For the text-containing cell, return its midpoint in [x, y] coordinate format. 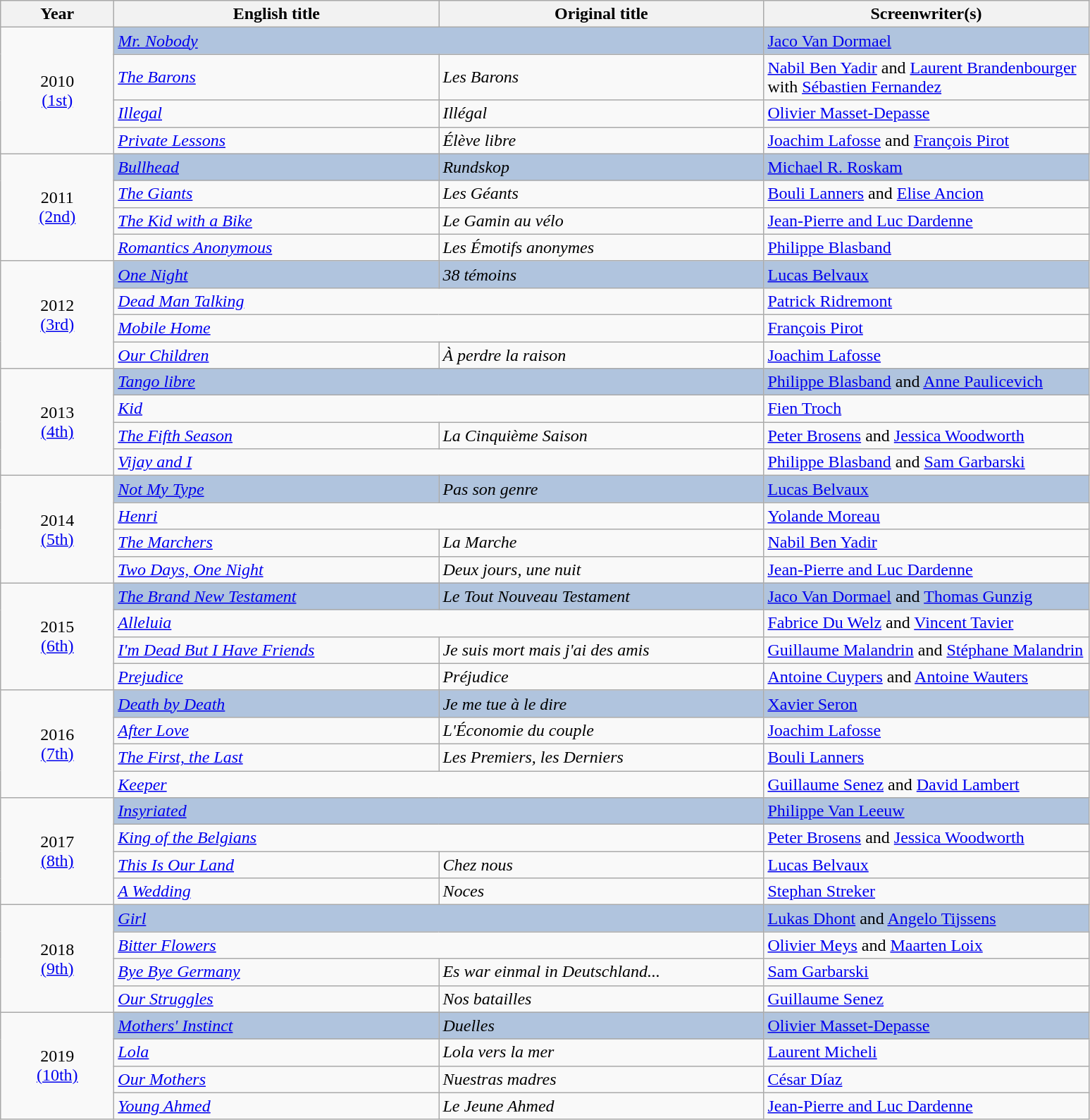
Élève libre [602, 140]
38 témoins [602, 274]
Jaco Van Dormael and Thomas Gunzig [926, 596]
Yolande Moreau [926, 516]
Laurent Micheli [926, 1052]
Year [58, 14]
Nabil Ben Yadir and Laurent Brandenbourger with Sébastien Fernandez [926, 78]
Xavier Seron [926, 703]
After Love [276, 730]
King of the Belgians [439, 838]
Michael R. Roskam [926, 167]
Antoine Cuypers and Antoine Wauters [926, 677]
Our Mothers [276, 1079]
English title [276, 14]
Jaco Van Dormael [926, 41]
Les Premiers, les Derniers [602, 757]
Olivier Meys and Maarten Loix [926, 945]
The Barons [276, 78]
Es war einmal in Deutschland... [602, 972]
Young Ahmed [276, 1106]
Private Lessons [276, 140]
Keeper [439, 784]
Fabrice Du Welz and Vincent Tavier [926, 623]
Deux jours, une nuit [602, 570]
Duelles [602, 1026]
2014(5th) [58, 529]
Mothers' Instinct [276, 1026]
Les Émotifs anonymes [602, 247]
Philippe Blasband [926, 247]
Le Jeune Ahmed [602, 1106]
The Kid with a Bike [276, 221]
Sam Garbarski [926, 972]
Not My Type [276, 489]
Bouli Lanners [926, 757]
Insyriated [439, 811]
Lola vers la mer [602, 1052]
Nos batailles [602, 999]
Nuestras madres [602, 1079]
Philippe Van Leeuw [926, 811]
Kid [439, 409]
2010(1st) [58, 90]
Stephan Streker [926, 892]
Girl [439, 918]
The Brand New Testament [276, 596]
Mobile Home [439, 328]
2012(3rd) [58, 314]
2017(8th) [58, 851]
Tango libre [439, 382]
Les Géants [602, 194]
Death by Death [276, 703]
Prejudice [276, 677]
Our Struggles [276, 999]
Lukas Dhont and Angelo Tijssens [926, 918]
Romantics Anonymous [276, 247]
Bouli Lanners and Elise Ancion [926, 194]
La Cinquième Saison [602, 436]
La Marche [602, 543]
2015(6th) [58, 636]
2019(10th) [58, 1066]
The Fifth Season [276, 436]
2018(9th) [58, 959]
A Wedding [276, 892]
The Marchers [276, 543]
Pas son genre [602, 489]
Henri [439, 516]
Préjudice [602, 677]
Rundskop [602, 167]
Guillaume Malandrin and Stéphane Malandrin [926, 650]
Original title [602, 14]
Bitter Flowers [439, 945]
One Night [276, 274]
Illégal [602, 113]
The Giants [276, 194]
2016(7th) [58, 744]
Mr. Nobody [439, 41]
Fien Troch [926, 409]
Chez nous [602, 865]
2011(2nd) [58, 207]
I'm Dead But I Have Friends [276, 650]
Vijay and I [439, 462]
Patrick Ridremont [926, 301]
Bullhead [276, 167]
Je me tue à le dire [602, 703]
Bye Bye Germany [276, 972]
À perdre la raison [602, 355]
The First, the Last [276, 757]
Alleluia [439, 623]
Illegal [276, 113]
Our Children [276, 355]
L'Économie du couple [602, 730]
César Díaz [926, 1079]
Philippe Blasband and Sam Garbarski [926, 462]
Joachim Lafosse and François Pirot [926, 140]
Guillaume Senez and David Lambert [926, 784]
Les Barons [602, 78]
Le Gamin au vélo [602, 221]
François Pirot [926, 328]
Je suis mort mais j'ai des amis [602, 650]
Nabil Ben Yadir [926, 543]
Screenwriter(s) [926, 14]
Philippe Blasband and Anne Paulicevich [926, 382]
Lola [276, 1052]
Two Days, One Night [276, 570]
Guillaume Senez [926, 999]
Dead Man Talking [439, 301]
2013(4th) [58, 422]
This Is Our Land [276, 865]
Noces [602, 892]
Le Tout Nouveau Testament [602, 596]
